Identify which cell holds the provided text, then report its [x, y] central coordinate. 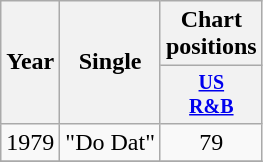
USR&B [211, 94]
Year [30, 62]
1979 [30, 142]
Chart positions [211, 34]
Single [110, 62]
79 [211, 142]
"Do Dat" [110, 142]
